Find where the given text appears and provide that cell's center as [x, y] coordinate. 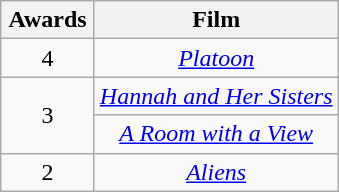
Film [216, 20]
Awards [48, 20]
Hannah and Her Sisters [216, 96]
3 [48, 115]
2 [48, 172]
A Room with a View [216, 134]
4 [48, 58]
Aliens [216, 172]
Platoon [216, 58]
